Output the [X, Y] coordinate of the center of the cell containing the given text.  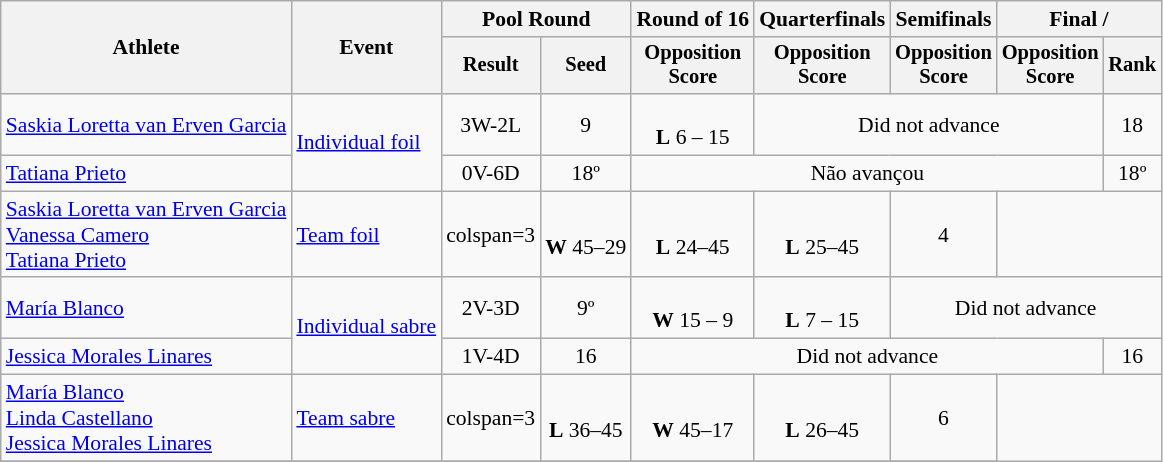
W 15 – 9 [692, 308]
L 26–45 [822, 418]
Seed [586, 66]
2V-3D [490, 308]
L 6 – 15 [692, 124]
3W-2L [490, 124]
Semifinals [944, 19]
Saskia Loretta van Erven Garcia [146, 124]
L 7 – 15 [822, 308]
18 [1132, 124]
L 25–45 [822, 234]
Quarterfinals [822, 19]
Team sabre [366, 418]
9º [586, 308]
María Blanco [146, 308]
Pool Round [536, 19]
Event [366, 48]
6 [944, 418]
W 45–29 [586, 234]
L 24–45 [692, 234]
9 [586, 124]
Round of 16 [692, 19]
Athlete [146, 48]
0V-6D [490, 174]
1V-4D [490, 357]
W 45–17 [692, 418]
Individual sabre [366, 326]
4 [944, 234]
Individual foil [366, 142]
Final / [1079, 19]
Team foil [366, 234]
Rank [1132, 66]
María BlancoLinda CastellanoJessica Morales Linares [146, 418]
Saskia Loretta van Erven GarciaVanessa CameroTatiana Prieto [146, 234]
Result [490, 66]
L 36–45 [586, 418]
Não avançou [867, 174]
Jessica Morales Linares [146, 357]
Tatiana Prieto [146, 174]
